From the cell containing the given text, extract its center point as (x, y) coordinate. 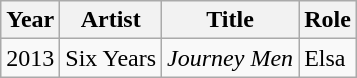
Title (230, 20)
Six Years (111, 58)
Role (328, 20)
Artist (111, 20)
Elsa (328, 58)
Year (30, 20)
2013 (30, 58)
Journey Men (230, 58)
